Extract the (X, Y) coordinate from the center of the cell holding the provided text.  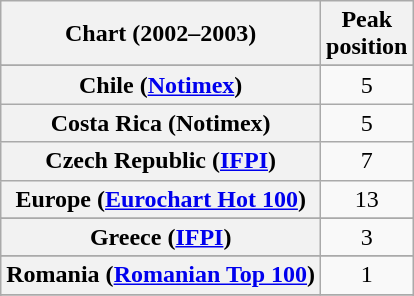
Romania (Romanian Top 100) (161, 275)
13 (367, 199)
Europe (Eurochart Hot 100) (161, 199)
Greece (IFPI) (161, 237)
Chart (2002–2003) (161, 34)
3 (367, 237)
Chile (Notimex) (161, 85)
1 (367, 275)
7 (367, 161)
Czech Republic (IFPI) (161, 161)
Peakposition (367, 34)
Costa Rica (Notimex) (161, 123)
